Search for the cell housing the specified text and yield its [X, Y] center coordinate. 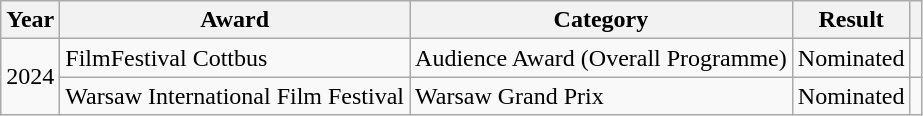
Warsaw International Film Festival [235, 96]
FilmFestival Cottbus [235, 58]
Warsaw Grand Prix [602, 96]
Audience Award (Overall Programme) [602, 58]
Result [851, 20]
Year [30, 20]
Award [235, 20]
Category [602, 20]
2024 [30, 77]
